Determine the [x, y] coordinate at the center of the cell enclosing the given text.  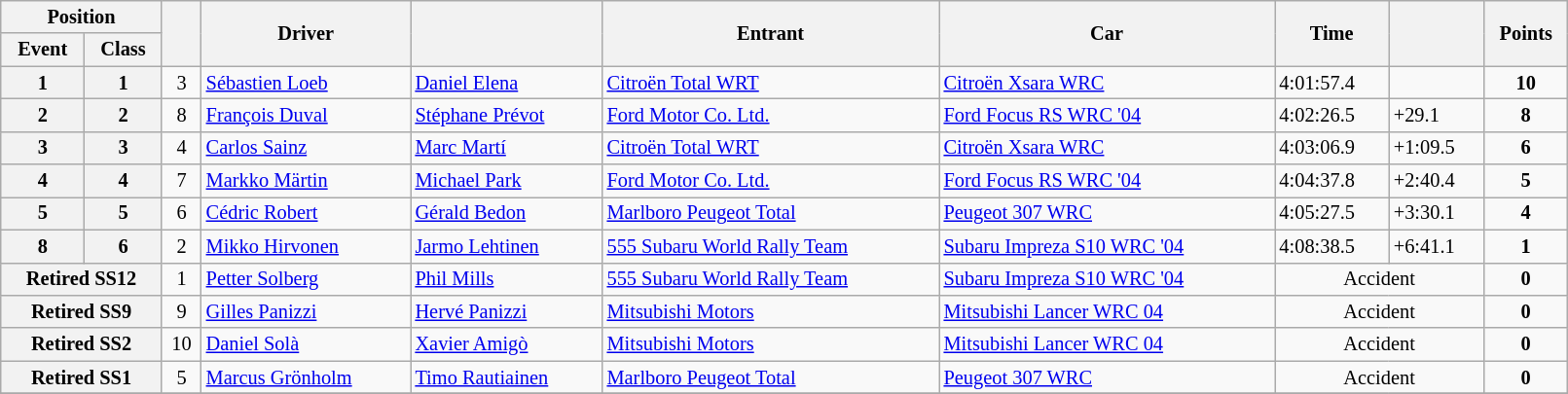
Points [1526, 33]
Cédric Robert [306, 213]
Michael Park [506, 181]
4:03:06.9 [1331, 148]
Daniel Solà [306, 344]
Retired SS1 [82, 377]
4:01:57.4 [1331, 83]
Retired SS2 [82, 344]
Marcus Grönholm [306, 377]
+1:09.5 [1437, 148]
9 [181, 311]
Entrant [771, 33]
4:04:37.8 [1331, 181]
Hervé Panizzi [506, 311]
Class [124, 50]
Xavier Amigò [506, 344]
4:05:27.5 [1331, 213]
Retired SS9 [82, 311]
Mikko Hirvonen [306, 246]
Carlos Sainz [306, 148]
Gilles Panizzi [306, 311]
+6:41.1 [1437, 246]
Daniel Elena [506, 83]
+3:30.1 [1437, 213]
7 [181, 181]
Timo Rautiainen [506, 377]
4:08:38.5 [1331, 246]
+2:40.4 [1437, 181]
Markko Märtin [306, 181]
4:02:26.5 [1331, 115]
Petter Solberg [306, 279]
Position [82, 17]
Driver [306, 33]
Stéphane Prévot [506, 115]
Jarmo Lehtinen [506, 246]
Event [43, 50]
Time [1331, 33]
Retired SS12 [82, 279]
Gérald Bedon [506, 213]
Car [1108, 33]
Phil Mills [506, 279]
+29.1 [1437, 115]
Marc Martí [506, 148]
Sébastien Loeb [306, 83]
François Duval [306, 115]
